Return the (x, y) coordinate for the center point of the cell that contains the specified text.  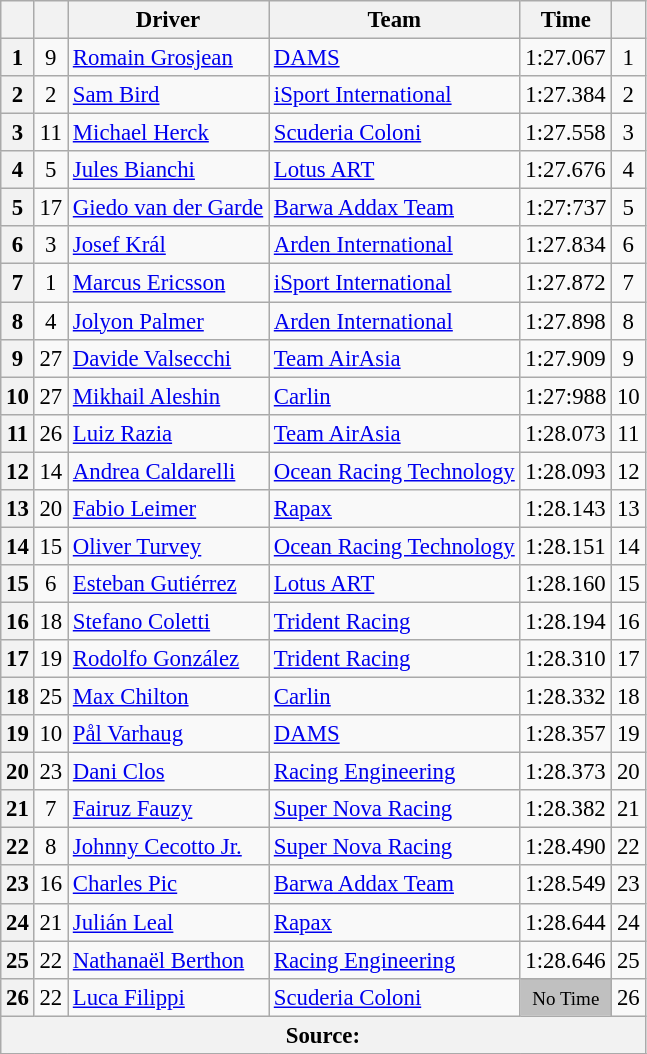
Jules Bianchi (168, 170)
Johnny Cecotto Jr. (168, 847)
Davide Valsecchi (168, 358)
Nathanaël Berthon (168, 960)
Team (394, 20)
1:28.490 (566, 847)
Romain Grosjean (168, 58)
1:27.067 (566, 58)
1:28.151 (566, 546)
1:27.558 (566, 133)
Julián Leal (168, 922)
Jolyon Palmer (168, 321)
1:27.909 (566, 358)
No Time (566, 997)
1:28.357 (566, 734)
Pål Varhaug (168, 734)
Andrea Caldarelli (168, 471)
Esteban Gutiérrez (168, 584)
1:27.834 (566, 245)
1:27.676 (566, 170)
1:27:737 (566, 208)
Luiz Razia (168, 433)
1:28.382 (566, 809)
1:28.310 (566, 659)
1:28.194 (566, 621)
Marcus Ericsson (168, 283)
Dani Clos (168, 772)
Josef Král (168, 245)
1:28.644 (566, 922)
1:28.143 (566, 509)
Max Chilton (168, 697)
1:28.160 (566, 584)
Giedo van der Garde (168, 208)
Charles Pic (168, 885)
Stefano Coletti (168, 621)
1:28.332 (566, 697)
Mikhail Aleshin (168, 396)
Oliver Turvey (168, 546)
Driver (168, 20)
1:27.872 (566, 283)
Fairuz Fauzy (168, 809)
1:28.373 (566, 772)
1:27.384 (566, 95)
1:27:988 (566, 396)
1:28.093 (566, 471)
Michael Herck (168, 133)
1:28.549 (566, 885)
Luca Filippi (168, 997)
Fabio Leimer (168, 509)
1:27.898 (566, 321)
1:28.646 (566, 960)
Time (566, 20)
Sam Bird (168, 95)
1:28.073 (566, 433)
Rodolfo González (168, 659)
Source: (323, 1035)
